Output the (X, Y) coordinate of the center of the cell containing the given text.  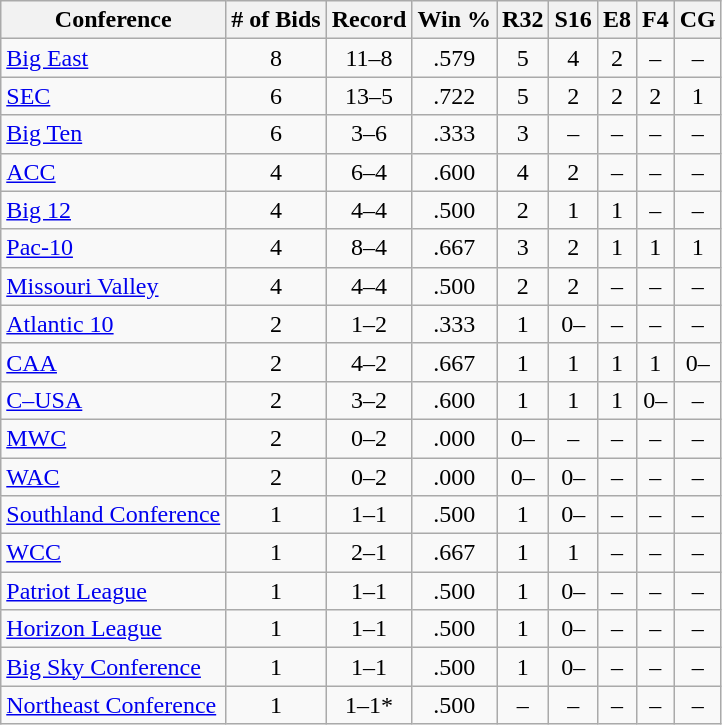
Record (369, 20)
Big Ten (114, 134)
Atlantic 10 (114, 324)
1–1* (369, 705)
4–2 (369, 362)
C–USA (114, 400)
Conference (114, 20)
2–1 (369, 553)
8 (276, 58)
R32 (523, 20)
.722 (454, 96)
3–2 (369, 400)
8–4 (369, 248)
CG (698, 20)
Northeast Conference (114, 705)
Big 12 (114, 210)
6–4 (369, 172)
F4 (655, 20)
13–5 (369, 96)
WCC (114, 553)
Big East (114, 58)
Pac-10 (114, 248)
Missouri Valley (114, 286)
# of Bids (276, 20)
CAA (114, 362)
S16 (573, 20)
Win % (454, 20)
Southland Conference (114, 515)
Horizon League (114, 629)
Big Sky Conference (114, 667)
ACC (114, 172)
E8 (616, 20)
3–6 (369, 134)
WAC (114, 477)
.579 (454, 58)
SEC (114, 96)
11–8 (369, 58)
MWC (114, 438)
Patriot League (114, 591)
1–2 (369, 324)
